Capture the cell that displays the provided text and extract its [X, Y] central coordinate. 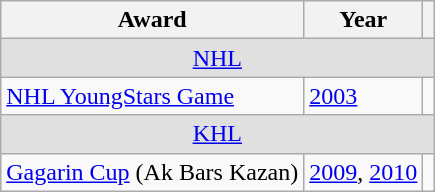
NHL [218, 58]
2003 [364, 96]
2009, 2010 [364, 172]
Year [364, 20]
Award [152, 20]
Gagarin Cup (Ak Bars Kazan) [152, 172]
NHL YoungStars Game [152, 96]
KHL [218, 134]
